From the cell containing the given text, extract its center point as (X, Y) coordinate. 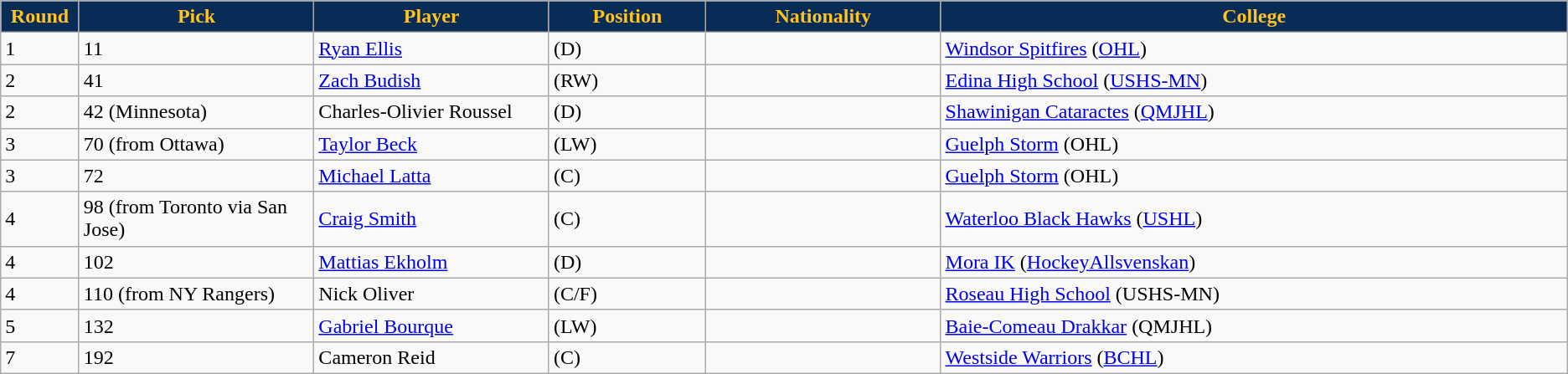
Position (627, 17)
Waterloo Black Hawks (USHL) (1254, 219)
72 (196, 176)
Edina High School (USHS-MN) (1254, 80)
102 (196, 262)
(C/F) (627, 294)
Ryan Ellis (432, 49)
70 (from Ottawa) (196, 144)
Baie-Comeau Drakkar (QMJHL) (1254, 325)
Westside Warriors (BCHL) (1254, 357)
Michael Latta (432, 176)
Shawinigan Cataractes (QMJHL) (1254, 112)
Craig Smith (432, 219)
132 (196, 325)
(RW) (627, 80)
Windsor Spitfires (OHL) (1254, 49)
Nationality (823, 17)
7 (40, 357)
College (1254, 17)
Nick Oliver (432, 294)
11 (196, 49)
192 (196, 357)
Mattias Ekholm (432, 262)
42 (Minnesota) (196, 112)
Gabriel Bourque (432, 325)
98 (from Toronto via San Jose) (196, 219)
41 (196, 80)
Pick (196, 17)
5 (40, 325)
Taylor Beck (432, 144)
Zach Budish (432, 80)
110 (from NY Rangers) (196, 294)
Roseau High School (USHS-MN) (1254, 294)
Round (40, 17)
Player (432, 17)
Cameron Reid (432, 357)
1 (40, 49)
Charles-Olivier Roussel (432, 112)
Mora IK (HockeyAllsvenskan) (1254, 262)
